Locate the cell with the specified text and output its (X, Y) center coordinate. 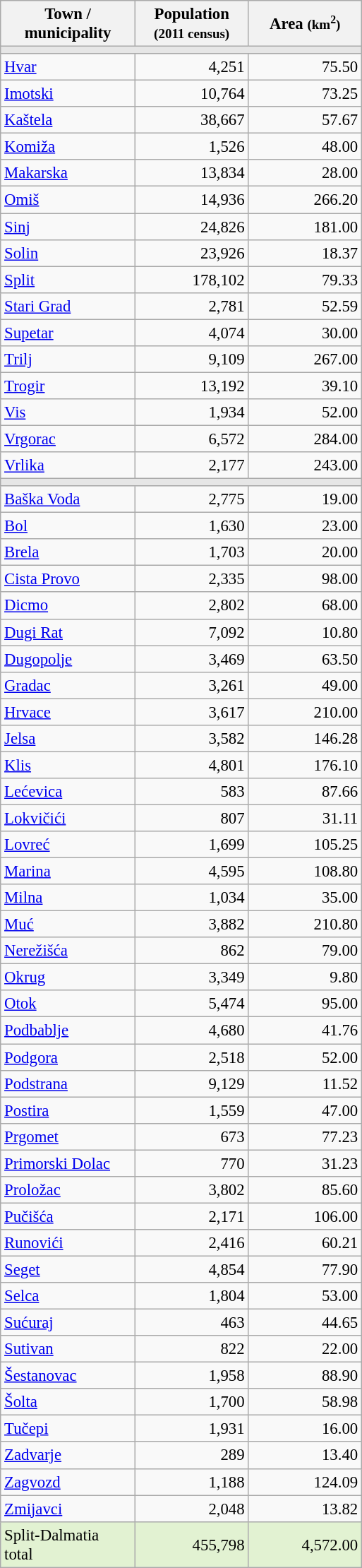
Tučepi (68, 1429)
463 (192, 1323)
Prgomet (68, 1136)
20.00 (305, 552)
Vrlika (68, 465)
Zagvozd (68, 1482)
Postira (68, 1110)
13.40 (305, 1456)
31.23 (305, 1163)
Lokvičići (68, 818)
Sutivan (68, 1349)
4,572.00 (305, 1544)
Zadvarje (68, 1456)
2,177 (192, 465)
79.00 (305, 951)
10,764 (192, 94)
Makarska (68, 173)
7,092 (192, 632)
1,188 (192, 1482)
Podstrana (68, 1083)
4,680 (192, 1031)
68.00 (305, 606)
Otok (68, 1004)
Trogir (68, 386)
88.90 (305, 1376)
1,559 (192, 1110)
Trilj (68, 360)
13,834 (192, 173)
108.80 (305, 872)
Hrvace (68, 712)
Nerežišća (68, 951)
807 (192, 818)
Runovići (68, 1243)
22.00 (305, 1349)
176.10 (305, 765)
2,171 (192, 1216)
Sinj (68, 227)
47.00 (305, 1110)
267.00 (305, 360)
Kaštela (68, 120)
243.00 (305, 465)
178,102 (192, 280)
Dugi Rat (68, 632)
10.80 (305, 632)
Town / municipality (68, 24)
75.50 (305, 67)
18.37 (305, 253)
85.60 (305, 1190)
19.00 (305, 499)
60.21 (305, 1243)
3,802 (192, 1190)
4,251 (192, 67)
13,192 (192, 386)
181.00 (305, 227)
146.28 (305, 739)
Lovreć (68, 845)
106.00 (305, 1216)
Imotski (68, 94)
210.80 (305, 925)
Brela (68, 552)
Stari Grad (68, 306)
Seget (68, 1269)
673 (192, 1136)
Klis (68, 765)
1,703 (192, 552)
266.20 (305, 200)
1,034 (192, 898)
Okrug (68, 978)
2,781 (192, 306)
Cista Provo (68, 579)
1,934 (192, 412)
28.00 (305, 173)
Muć (68, 925)
Primorski Dolac (68, 1163)
Solin (68, 253)
124.09 (305, 1482)
1,630 (192, 526)
Marina (68, 872)
31.11 (305, 818)
Proložac (68, 1190)
Dicmo (68, 606)
Selca (68, 1296)
Bol (68, 526)
3,469 (192, 659)
87.66 (305, 792)
455,798 (192, 1544)
30.00 (305, 333)
79.33 (305, 280)
Šestanovac (68, 1376)
14,936 (192, 200)
Supetar (68, 333)
53.00 (305, 1296)
2,775 (192, 499)
Vis (68, 412)
3,349 (192, 978)
Split-Dalmatia total (68, 1544)
289 (192, 1456)
63.50 (305, 659)
1,526 (192, 147)
Pučišća (68, 1216)
822 (192, 1349)
49.00 (305, 685)
284.00 (305, 439)
Omiš (68, 200)
Dugopolje (68, 659)
16.00 (305, 1429)
1,931 (192, 1429)
862 (192, 951)
Split (68, 280)
2,335 (192, 579)
Jelsa (68, 739)
Population (2011 census) (192, 24)
48.00 (305, 147)
52.59 (305, 306)
39.10 (305, 386)
Podgora (68, 1057)
4,801 (192, 765)
Area (km2) (305, 24)
583 (192, 792)
2,048 (192, 1509)
Gradac (68, 685)
1,699 (192, 845)
24,826 (192, 227)
73.25 (305, 94)
3,261 (192, 685)
1,958 (192, 1376)
95.00 (305, 1004)
9,129 (192, 1083)
Zmijavci (68, 1509)
35.00 (305, 898)
38,667 (192, 120)
6,572 (192, 439)
770 (192, 1163)
1,804 (192, 1296)
77.90 (305, 1269)
5,474 (192, 1004)
1,700 (192, 1402)
Lećevica (68, 792)
11.52 (305, 1083)
4,854 (192, 1269)
Hvar (68, 67)
58.98 (305, 1402)
105.25 (305, 845)
Podbablje (68, 1031)
98.00 (305, 579)
3,582 (192, 739)
Vrgorac (68, 439)
Baška Voda (68, 499)
3,882 (192, 925)
44.65 (305, 1323)
2,416 (192, 1243)
210.00 (305, 712)
Sućuraj (68, 1323)
Milna (68, 898)
4,074 (192, 333)
41.76 (305, 1031)
57.67 (305, 120)
13.82 (305, 1509)
Komiža (68, 147)
2,802 (192, 606)
23,926 (192, 253)
9,109 (192, 360)
9.80 (305, 978)
Šolta (68, 1402)
4,595 (192, 872)
2,518 (192, 1057)
77.23 (305, 1136)
23.00 (305, 526)
3,617 (192, 712)
